Output the (x, y) coordinate of the center of the cell containing the given text.  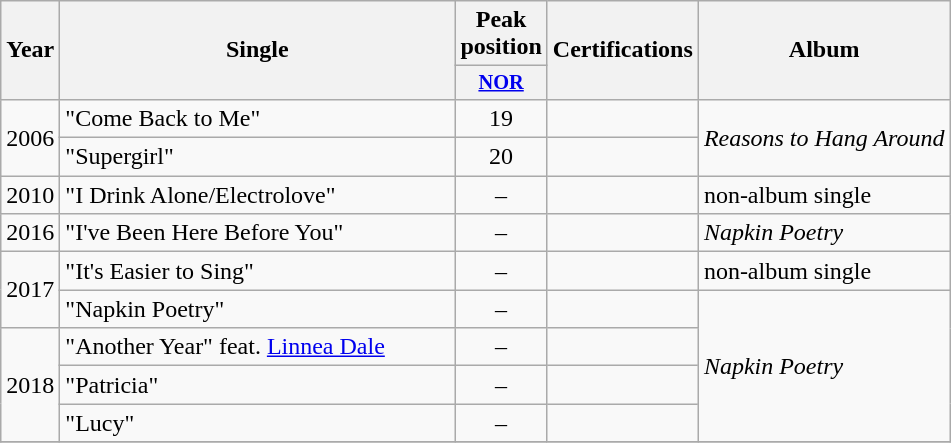
Peak position (501, 34)
"Patricia" (258, 385)
"I've Been Here Before You" (258, 233)
"Another Year" feat. Linnea Dale (258, 347)
NOR (501, 83)
Single (258, 50)
19 (501, 118)
Certifications (622, 50)
"I Drink Alone/Electrolove" (258, 195)
2018 (30, 385)
Year (30, 50)
2016 (30, 233)
2010 (30, 195)
"Lucy" (258, 423)
2006 (30, 137)
"Supergirl" (258, 157)
2017 (30, 290)
Reasons to Hang Around (824, 137)
"Come Back to Me" (258, 118)
"It's Easier to Sing" (258, 271)
"Napkin Poetry" (258, 309)
20 (501, 157)
Album (824, 50)
